Determine the [x, y] coordinate at the center of the cell enclosing the given text.  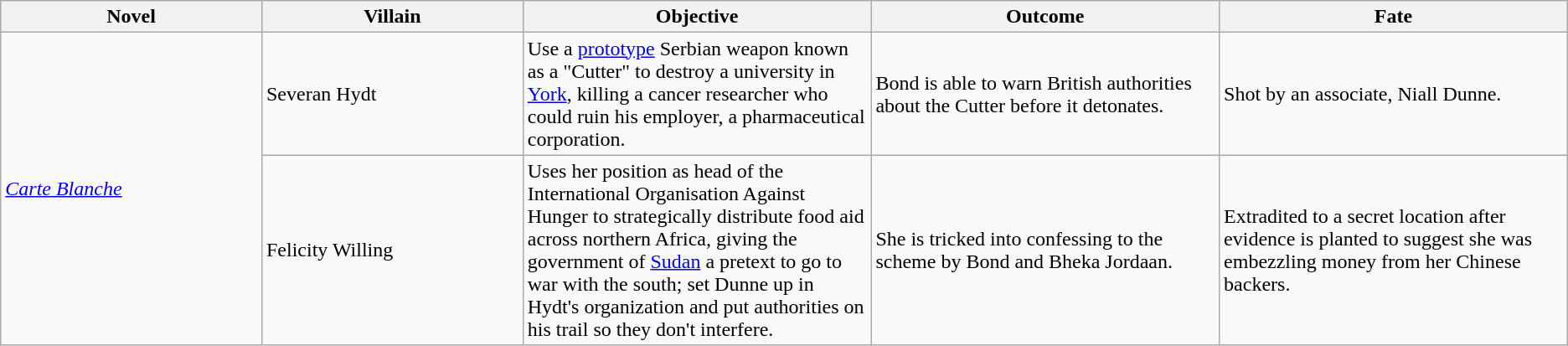
Outcome [1045, 17]
Novel [132, 17]
Bond is able to warn British authorities about the Cutter before it detonates. [1045, 94]
Shot by an associate, Niall Dunne. [1394, 94]
Extradited to a secret location after evidence is planted to suggest she was embezzling money from her Chinese backers. [1394, 250]
She is tricked into confessing to the scheme by Bond and Bheka Jordaan. [1045, 250]
Severan Hydt [392, 94]
Fate [1394, 17]
Villain [392, 17]
Felicity Willing [392, 250]
Objective [697, 17]
Carte Blanche [132, 189]
